Output the [X, Y] coordinate of the center of the cell containing the given text.  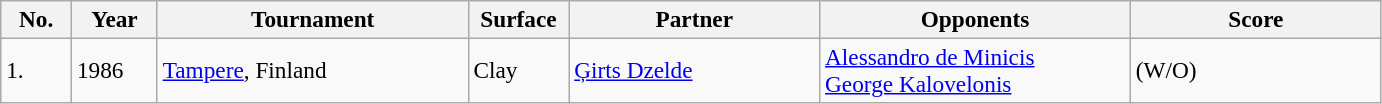
Clay [518, 70]
Partner [694, 19]
Ģirts Dzelde [694, 70]
1. [36, 70]
1986 [115, 70]
Tournament [312, 19]
Surface [518, 19]
Year [115, 19]
Tampere, Finland [312, 70]
Score [1256, 19]
No. [36, 19]
Alessandro de Minicis George Kalovelonis [976, 70]
Opponents [976, 19]
(W/O) [1256, 70]
